Return [x, y] of the center of cell containing provided text 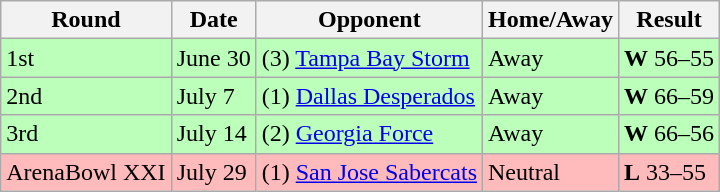
W 56–55 [668, 58]
2nd [86, 96]
1st [86, 58]
Neutral [551, 172]
July 29 [214, 172]
W 66–59 [668, 96]
July 7 [214, 96]
(1) Dallas Desperados [369, 96]
(2) Georgia Force [369, 134]
(1) San Jose Sabercats [369, 172]
Date [214, 20]
July 14 [214, 134]
Home/Away [551, 20]
(3) Tampa Bay Storm [369, 58]
3rd [86, 134]
ArenaBowl XXI [86, 172]
L 33–55 [668, 172]
W 66–56 [668, 134]
Result [668, 20]
June 30 [214, 58]
Opponent [369, 20]
Round [86, 20]
